Detect which cell encompasses the target text, then output its (x, y) center coordinate. 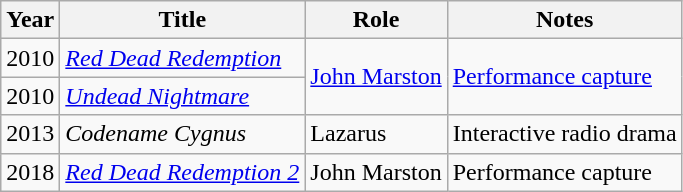
2018 (30, 172)
Red Dead Redemption (182, 58)
Notes (564, 20)
Undead Nightmare (182, 96)
2013 (30, 134)
Lazarus (376, 134)
Title (182, 20)
Codename Cygnus (182, 134)
Role (376, 20)
Year (30, 20)
Red Dead Redemption 2 (182, 172)
Interactive radio drama (564, 134)
